For the text-containing cell, return its midpoint in [X, Y] coordinate format. 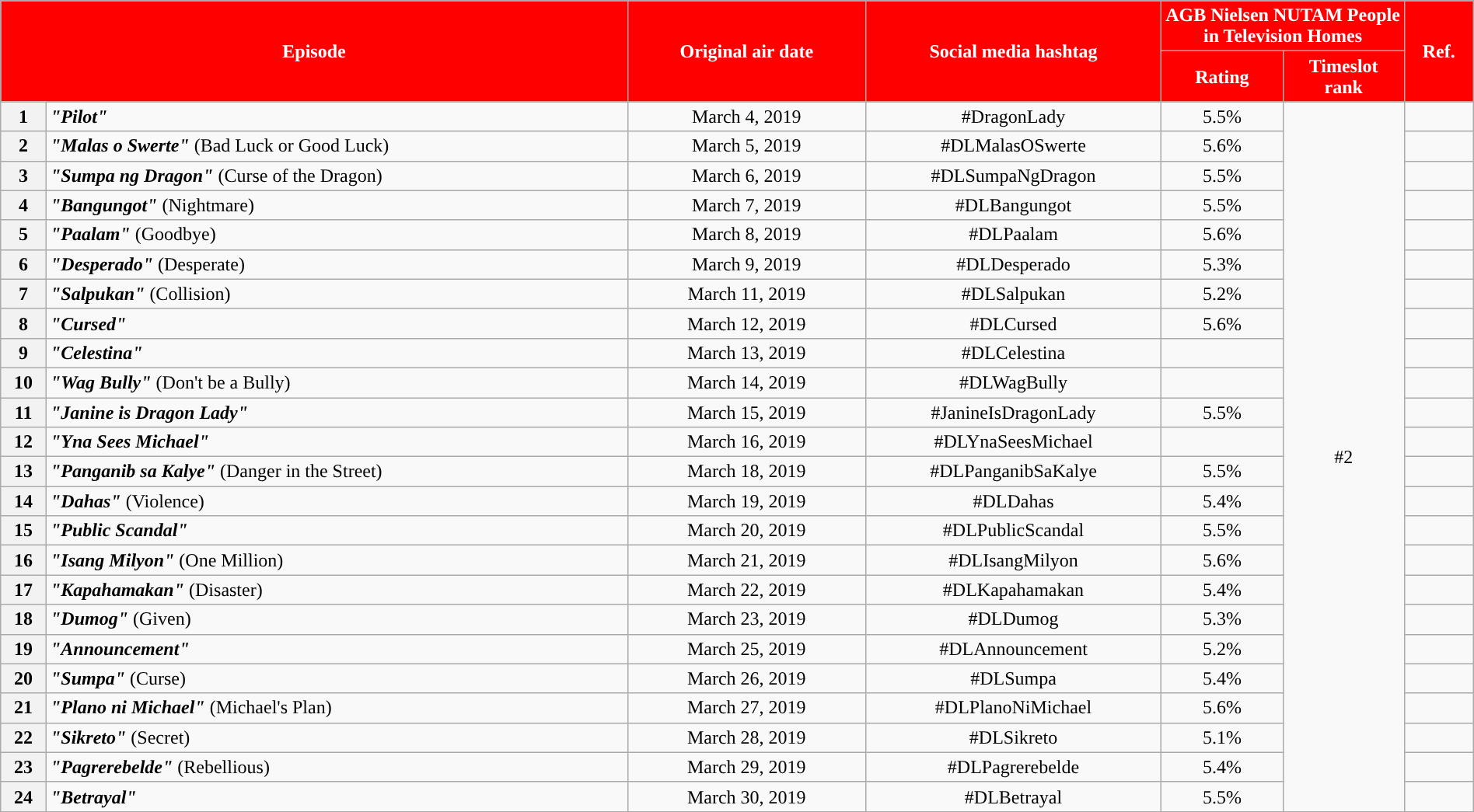
22 [23, 737]
March 23, 2019 [746, 619]
#DLKapahamakan [1013, 590]
#DLSumpa [1013, 678]
4 [23, 205]
14 [23, 501]
6 [23, 264]
"Paalam" (Goodbye) [337, 235]
"Isang Milyon" (One Million) [337, 560]
Original air date [746, 51]
#DLCursed [1013, 323]
9 [23, 353]
Ref. [1438, 51]
#DLIsangMilyon [1013, 560]
#DLSalpukan [1013, 294]
"Announcement" [337, 649]
"Dumog" (Given) [337, 619]
March 12, 2019 [746, 323]
March 15, 2019 [746, 413]
#DLSikreto [1013, 737]
March 19, 2019 [746, 501]
#DLDesperado [1013, 264]
March 27, 2019 [746, 708]
March 30, 2019 [746, 796]
Timeslotrank [1343, 76]
18 [23, 619]
#DLBangungot [1013, 205]
#2 [1343, 457]
"Celestina" [337, 353]
#DLPlanoNiMichael [1013, 708]
March 6, 2019 [746, 176]
"Sikreto" (Secret) [337, 737]
March 25, 2019 [746, 649]
#DLWagBully [1013, 382]
March 11, 2019 [746, 294]
5 [23, 235]
5.1% [1222, 737]
"Cursed" [337, 323]
"Betrayal" [337, 796]
#DLMalasOSwerte [1013, 146]
March 20, 2019 [746, 531]
#DLDumog [1013, 619]
#DragonLady [1013, 117]
"Sumpa ng Dragon" (Curse of the Dragon) [337, 176]
8 [23, 323]
24 [23, 796]
#DLPanganibSaKalye [1013, 472]
March 22, 2019 [746, 590]
12 [23, 442]
#DLPaalam [1013, 235]
"Yna Sees Michael" [337, 442]
10 [23, 382]
AGB Nielsen NUTAM People in Television Homes [1283, 26]
"Kapahamakan" (Disaster) [337, 590]
2 [23, 146]
#DLYnaSeesMichael [1013, 442]
23 [23, 767]
#DLCelestina [1013, 353]
"Malas o Swerte" (Bad Luck or Good Luck) [337, 146]
Episode [314, 51]
"Plano ni Michael" (Michael's Plan) [337, 708]
"Public Scandal" [337, 531]
"Wag Bully" (Don't be a Bully) [337, 382]
"Sumpa" (Curse) [337, 678]
March 21, 2019 [746, 560]
21 [23, 708]
"Janine is Dragon Lady" [337, 413]
March 18, 2019 [746, 472]
March 14, 2019 [746, 382]
March 7, 2019 [746, 205]
15 [23, 531]
Social media hashtag [1013, 51]
20 [23, 678]
March 4, 2019 [746, 117]
#DLDahas [1013, 501]
#DLPublicScandal [1013, 531]
March 16, 2019 [746, 442]
16 [23, 560]
"Bangungot" (Nightmare) [337, 205]
17 [23, 590]
#DLPagrerebelde [1013, 767]
"Desperado" (Desperate) [337, 264]
"Dahas" (Violence) [337, 501]
7 [23, 294]
#DLBetrayal [1013, 796]
3 [23, 176]
#DLSumpaNgDragon [1013, 176]
March 8, 2019 [746, 235]
#DLAnnouncement [1013, 649]
1 [23, 117]
"Pilot" [337, 117]
March 26, 2019 [746, 678]
11 [23, 413]
"Panganib sa Kalye" (Danger in the Street) [337, 472]
Rating [1222, 76]
13 [23, 472]
March 29, 2019 [746, 767]
March 28, 2019 [746, 737]
#JanineIsDragonLady [1013, 413]
"Salpukan" (Collision) [337, 294]
March 13, 2019 [746, 353]
March 9, 2019 [746, 264]
March 5, 2019 [746, 146]
"Pagrerebelde" (Rebellious) [337, 767]
19 [23, 649]
